Search for the cell housing the specified text and yield its (X, Y) center coordinate. 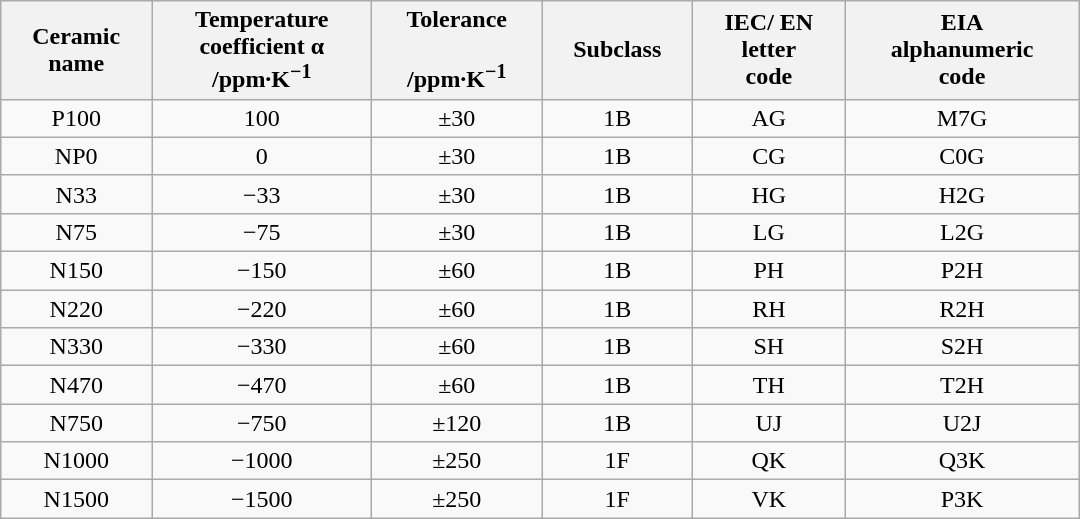
T2H (962, 385)
0 (262, 156)
−220 (262, 309)
H2G (962, 194)
HG (769, 194)
R2H (962, 309)
L2G (962, 232)
P3K (962, 499)
−750 (262, 423)
LG (769, 232)
CG (769, 156)
Tolerance/ppm·K−1 (457, 50)
C0G (962, 156)
−75 (262, 232)
N150 (76, 271)
N330 (76, 347)
N75 (76, 232)
NP0 (76, 156)
−150 (262, 271)
UJ (769, 423)
QK (769, 461)
P2H (962, 271)
N1000 (76, 461)
Q3K (962, 461)
N220 (76, 309)
−470 (262, 385)
P100 (76, 118)
N750 (76, 423)
100 (262, 118)
N470 (76, 385)
Temperaturecoefficient α/ppm·K−1 (262, 50)
RH (769, 309)
N1500 (76, 499)
−330 (262, 347)
PH (769, 271)
IEC/ EN letter code (769, 50)
SH (769, 347)
−1500 (262, 499)
EIA alphanumeric code (962, 50)
S2H (962, 347)
N33 (76, 194)
Ceramic name (76, 50)
Subclass (618, 50)
U2J (962, 423)
AG (769, 118)
−1000 (262, 461)
M7G (962, 118)
VK (769, 499)
TH (769, 385)
−33 (262, 194)
±120 (457, 423)
